Return [x, y] of the center of cell containing provided text 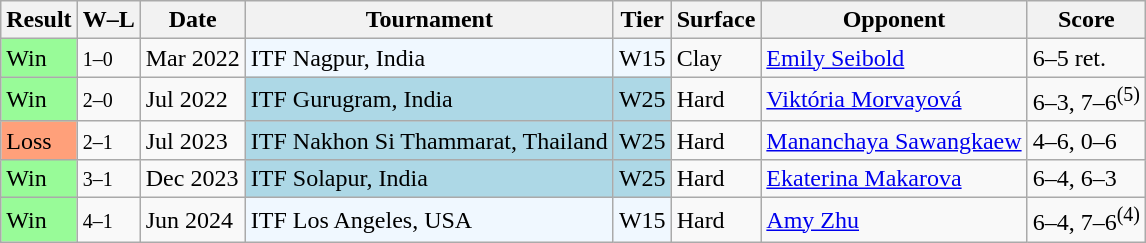
ITF Gurugram, India [429, 100]
Ekaterina Makarova [894, 178]
Emily Seibold [894, 58]
Mar 2022 [192, 58]
Jul 2022 [192, 100]
1–0 [108, 58]
Surface [716, 20]
Jul 2023 [192, 140]
ITF Nakhon Si Thammarat, Thailand [429, 140]
Mananchaya Sawangkaew [894, 140]
2–1 [108, 140]
Tier [642, 20]
6–4, 7–6(4) [1086, 220]
Loss [39, 140]
Date [192, 20]
Tournament [429, 20]
ITF Nagpur, India [429, 58]
Opponent [894, 20]
Result [39, 20]
W–L [108, 20]
Jun 2024 [192, 220]
Amy Zhu [894, 220]
Clay [716, 58]
4–6, 0–6 [1086, 140]
4–1 [108, 220]
ITF Solapur, India [429, 178]
6–3, 7–6(5) [1086, 100]
3–1 [108, 178]
Dec 2023 [192, 178]
ITF Los Angeles, USA [429, 220]
Score [1086, 20]
6–5 ret. [1086, 58]
2–0 [108, 100]
Viktória Morvayová [894, 100]
6–4, 6–3 [1086, 178]
